Search for the cell housing the specified text and yield its [X, Y] center coordinate. 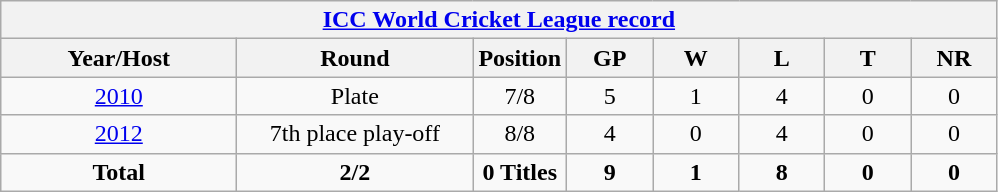
Year/Host [119, 58]
7th place play-off [355, 134]
W [696, 58]
ICC World Cricket League record [499, 20]
8 [782, 172]
L [782, 58]
Position [520, 58]
Round [355, 58]
2010 [119, 96]
0 Titles [520, 172]
T [868, 58]
NR [954, 58]
Total [119, 172]
5 [610, 96]
GP [610, 58]
7/8 [520, 96]
8/8 [520, 134]
2012 [119, 134]
Plate [355, 96]
2/2 [355, 172]
9 [610, 172]
